Provide the (X, Y) coordinate of the cell's center where the given text is located.  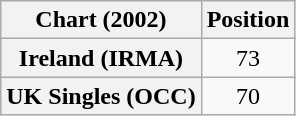
Chart (2002) (101, 20)
70 (248, 96)
Position (248, 20)
73 (248, 58)
UK Singles (OCC) (101, 96)
Ireland (IRMA) (101, 58)
